Pinpoint the cell where the given text exists, returning its (X, Y) midpoint coordinate. 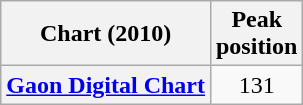
Peakposition (256, 34)
Chart (2010) (106, 34)
131 (256, 85)
Gaon Digital Chart (106, 85)
